From the cell containing the given text, extract its center point as [X, Y] coordinate. 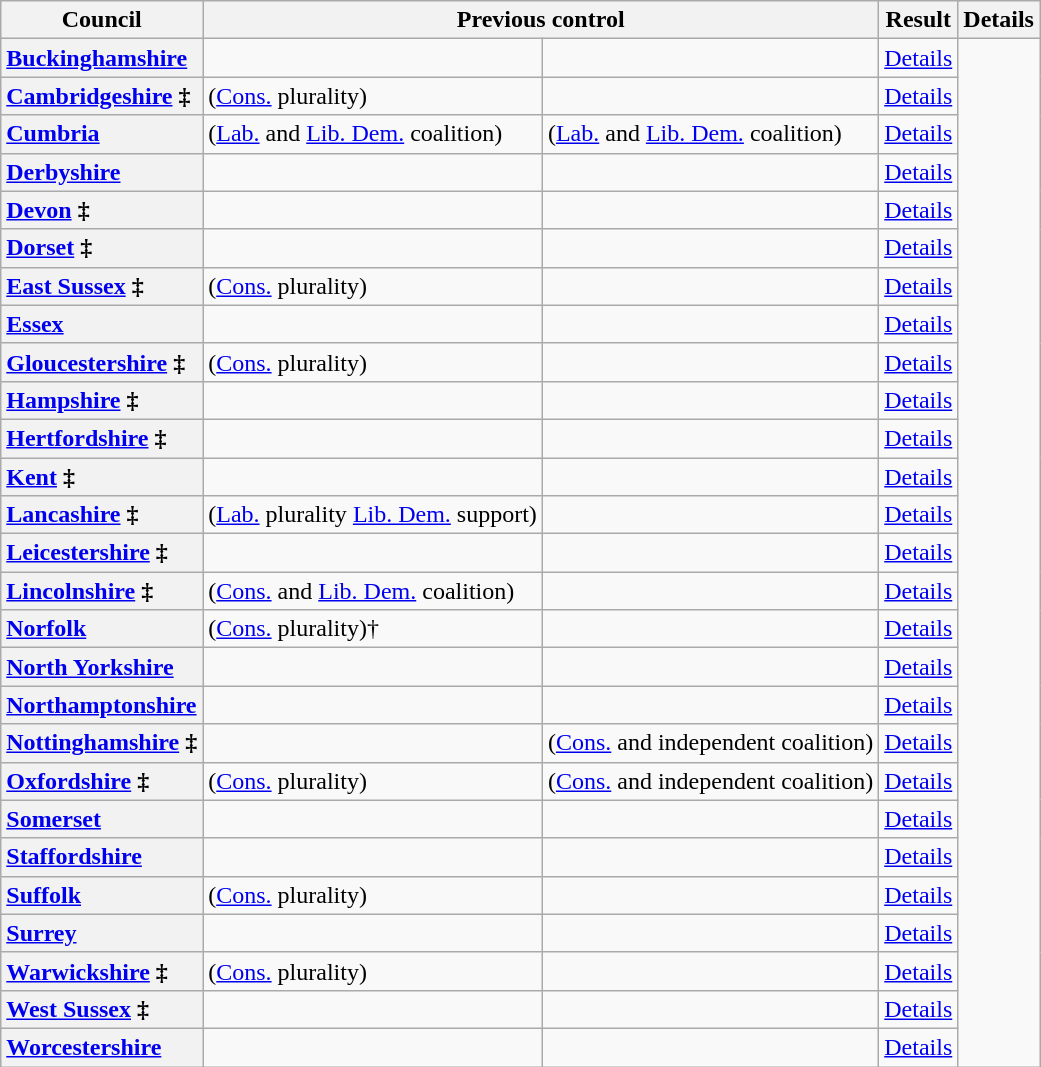
Northamptonshire [102, 705]
North Yorkshire [102, 667]
Derbyshire [102, 172]
Cumbria [102, 134]
Cambridgeshire ‡ [102, 96]
Warwickshire ‡ [102, 971]
Hertfordshire ‡ [102, 438]
(Cons. plurality)† [373, 629]
East Sussex ‡ [102, 286]
Hampshire ‡ [102, 400]
Buckinghamshire [102, 58]
Oxfordshire ‡ [102, 781]
Result [918, 20]
Dorset ‡ [102, 248]
Kent ‡ [102, 477]
(Lab. plurality Lib. Dem. support) [373, 515]
Surrey [102, 933]
Suffolk [102, 895]
Norfolk [102, 629]
(Cons. and Lib. Dem. coalition) [373, 591]
Staffordshire [102, 857]
West Sussex ‡ [102, 1009]
Previous control [541, 20]
Lancashire ‡ [102, 515]
Leicestershire ‡ [102, 553]
Devon ‡ [102, 210]
Essex [102, 324]
Worcestershire [102, 1047]
Lincolnshire ‡ [102, 591]
Gloucestershire ‡ [102, 362]
Nottinghamshire ‡ [102, 743]
Somerset [102, 819]
Council [102, 20]
